Return (X, Y) of the center of cell containing provided text 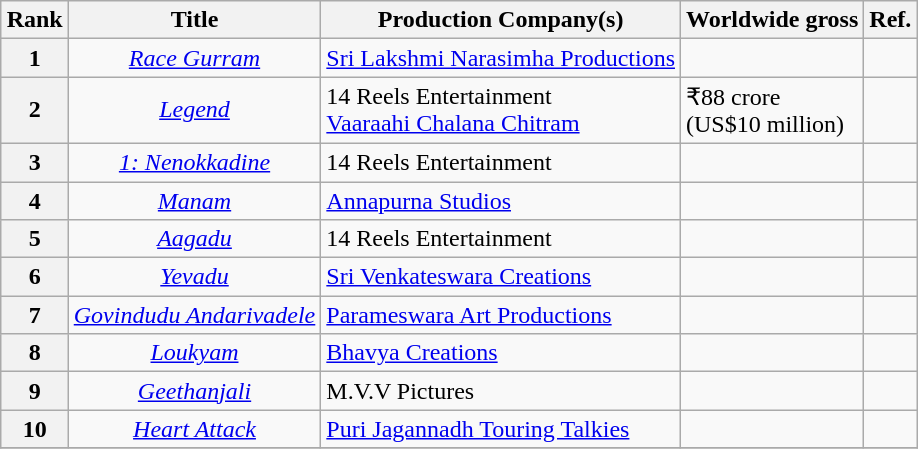
Manam (194, 201)
4 (34, 201)
Aagadu (194, 239)
10 (34, 429)
M.V.V Pictures (501, 391)
Puri Jagannadh Touring Talkies (501, 429)
7 (34, 315)
5 (34, 239)
Sri Venkateswara Creations (501, 277)
3 (34, 162)
Heart Attack (194, 429)
1: Nenokkadine (194, 162)
Annapurna Studios (501, 201)
2 (34, 110)
Loukyam (194, 353)
Parameswara Art Productions (501, 315)
Govindudu Andarivadele (194, 315)
Bhavya Creations (501, 353)
Legend (194, 110)
9 (34, 391)
Ref. (890, 20)
Geethanjali (194, 391)
6 (34, 277)
Yevadu (194, 277)
Title (194, 20)
14 Reels EntertainmentVaaraahi Chalana Chitram (501, 110)
Rank (34, 20)
₹88 crore(US$10 million) (772, 110)
8 (34, 353)
Production Company(s) (501, 20)
Worldwide gross (772, 20)
1 (34, 58)
Sri Lakshmi Narasimha Productions (501, 58)
Race Gurram (194, 58)
